From the cell containing the given text, extract its center point as [x, y] coordinate. 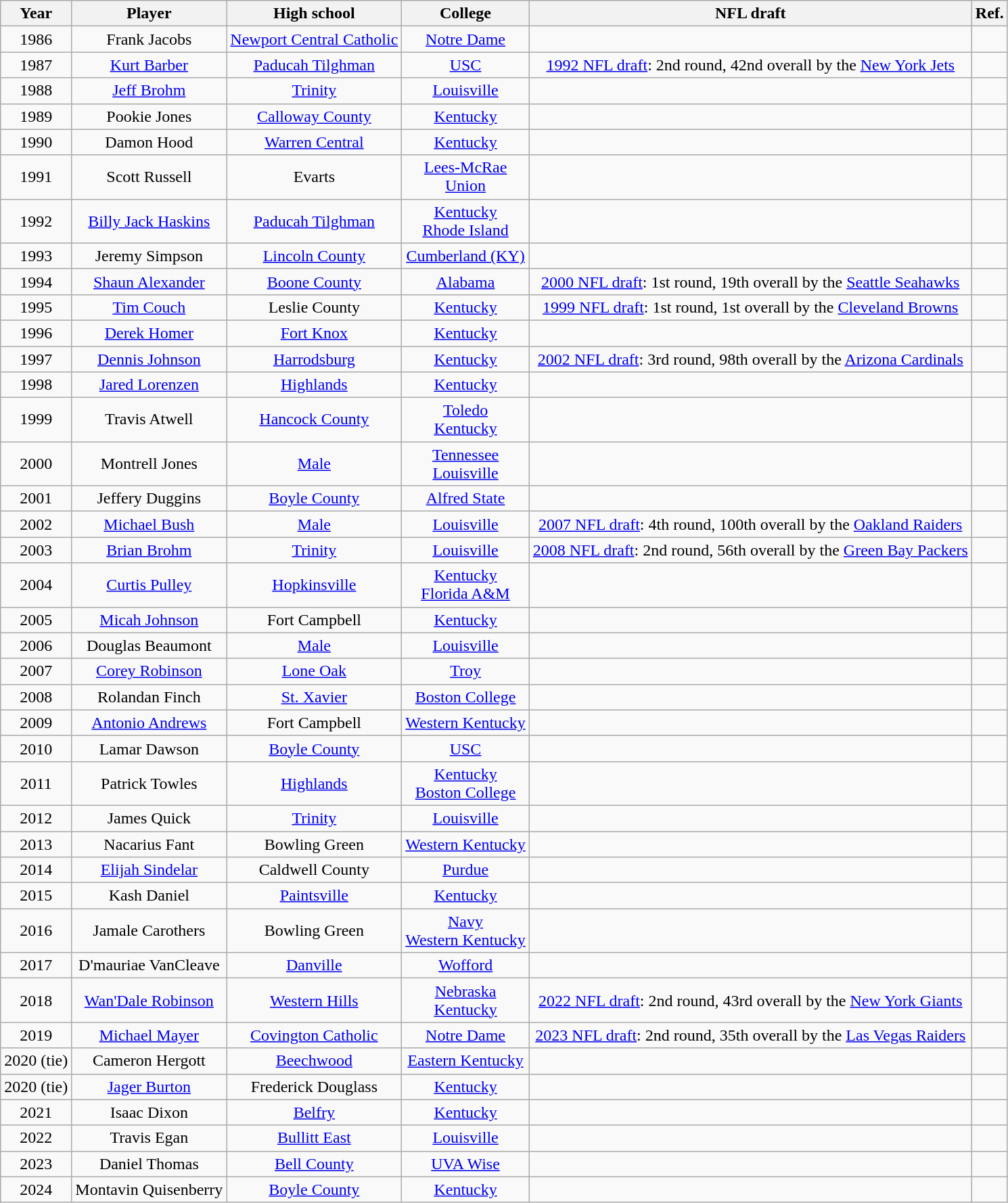
1998 [37, 385]
D'mauriae VanCleave [149, 966]
1997 [37, 359]
2006 [37, 645]
1989 [37, 116]
2013 [37, 844]
2000 [37, 464]
2022 NFL draft: 2nd round, 43rd overall by the New York Giants [750, 1000]
1988 [37, 91]
Douglas Beaumont [149, 645]
2007 NFL draft: 4th round, 100th overall by the Oakland Raiders [750, 524]
Damon Hood [149, 142]
Montavin Quisenberry [149, 1189]
Lone Oak [314, 671]
Paintsville [314, 896]
2004 [37, 585]
1990 [37, 142]
1996 [37, 333]
ToledoKentucky [465, 419]
Billy Jack Haskins [149, 221]
Jeffery Duggins [149, 499]
Wan'Dale Robinson [149, 1000]
2011 [37, 784]
Alabama [465, 281]
High school [314, 14]
2009 [37, 723]
2017 [37, 966]
Jeremy Simpson [149, 256]
2023 [37, 1164]
2003 [37, 550]
1992 [37, 221]
2014 [37, 870]
Year [37, 14]
2005 [37, 620]
KentuckyFlorida A&M [465, 585]
Wofford [465, 966]
Dennis Johnson [149, 359]
2007 [37, 671]
Cameron Hergott [149, 1061]
Lees-McRaeUnion [465, 177]
Jager Burton [149, 1087]
2018 [37, 1000]
Evarts [314, 177]
Scott Russell [149, 177]
2000 NFL draft: 1st round, 19th overall by the Seattle Seahawks [750, 281]
Troy [465, 671]
Nacarius Fant [149, 844]
Warren Central [314, 142]
Kash Daniel [149, 896]
Kurt Barber [149, 65]
2019 [37, 1035]
Bullitt East [314, 1138]
Travis Atwell [149, 419]
Rolandan Finch [149, 697]
Alfred State [465, 499]
NebraskaKentucky [465, 1000]
Micah Johnson [149, 620]
Frederick Douglass [314, 1087]
Daniel Thomas [149, 1164]
1995 [37, 307]
2008 [37, 697]
2024 [37, 1189]
Shaun Alexander [149, 281]
Hancock County [314, 419]
Caldwell County [314, 870]
Ref. [989, 14]
Curtis Pulley [149, 585]
Pookie Jones [149, 116]
Brian Brohm [149, 550]
2002 NFL draft: 3rd round, 98th overall by the Arizona Cardinals [750, 359]
Michael Mayer [149, 1035]
Purdue [465, 870]
2002 [37, 524]
Harrodsburg [314, 359]
Jeff Brohm [149, 91]
Danville [314, 966]
TennesseeLouisville [465, 464]
1993 [37, 256]
2015 [37, 896]
College [465, 14]
Travis Egan [149, 1138]
Beechwood [314, 1061]
Frank Jacobs [149, 39]
Jamale Carothers [149, 931]
UVA Wise [465, 1164]
Boston College [465, 697]
Calloway County [314, 116]
Tim Couch [149, 307]
Boone County [314, 281]
Western Hills [314, 1000]
2001 [37, 499]
1999 NFL draft: 1st round, 1st overall by the Cleveland Browns [750, 307]
Isaac Dixon [149, 1112]
Cumberland (KY) [465, 256]
Lincoln County [314, 256]
Corey Robinson [149, 671]
Jared Lorenzen [149, 385]
Leslie County [314, 307]
1986 [37, 39]
1994 [37, 281]
2023 NFL draft: 2nd round, 35th overall by the Las Vegas Raiders [750, 1035]
NFL draft [750, 14]
2021 [37, 1112]
2016 [37, 931]
Covington Catholic [314, 1035]
Fort Knox [314, 333]
KentuckyRhode Island [465, 221]
Belfry [314, 1112]
Michael Bush [149, 524]
1987 [37, 65]
Elijah Sindelar [149, 870]
Navy Western Kentucky [465, 931]
Player [149, 14]
Newport Central Catholic [314, 39]
Antonio Andrews [149, 723]
James Quick [149, 818]
Montrell Jones [149, 464]
Lamar Dawson [149, 748]
1991 [37, 177]
2012 [37, 818]
Bell County [314, 1164]
St. Xavier [314, 697]
Eastern Kentucky [465, 1061]
KentuckyBoston College [465, 784]
Patrick Towles [149, 784]
1992 NFL draft: 2nd round, 42nd overall by the New York Jets [750, 65]
2022 [37, 1138]
2010 [37, 748]
2008 NFL draft: 2nd round, 56th overall by the Green Bay Packers [750, 550]
Derek Homer [149, 333]
1999 [37, 419]
Hopkinsville [314, 585]
